Identify which cell holds the provided text, then report its [x, y] central coordinate. 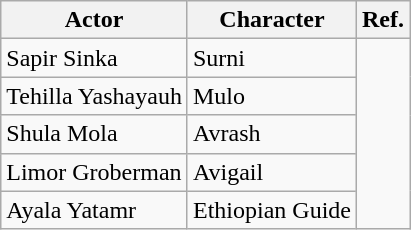
Tehilla Yashayauh [94, 96]
Surni [272, 58]
Actor [94, 20]
Limor Groberman [94, 172]
Character [272, 20]
Sapir Sinka [94, 58]
Avrash [272, 134]
Shula Mola [94, 134]
Ref. [382, 20]
Avigail [272, 172]
Ayala Yatamr [94, 210]
Ethiopian Guide [272, 210]
Mulo [272, 96]
